Provide the [x, y] coordinate of the cell's center where the given text is located.  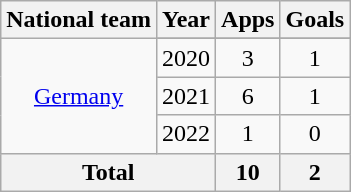
0 [315, 134]
Apps [248, 20]
2022 [186, 134]
2021 [186, 96]
National team [79, 20]
Year [186, 20]
Total [108, 172]
2 [315, 172]
2020 [186, 58]
6 [248, 96]
10 [248, 172]
Germany [79, 96]
Goals [315, 20]
3 [248, 58]
